Provide the [X, Y] coordinate of the cell's center where the given text is located.  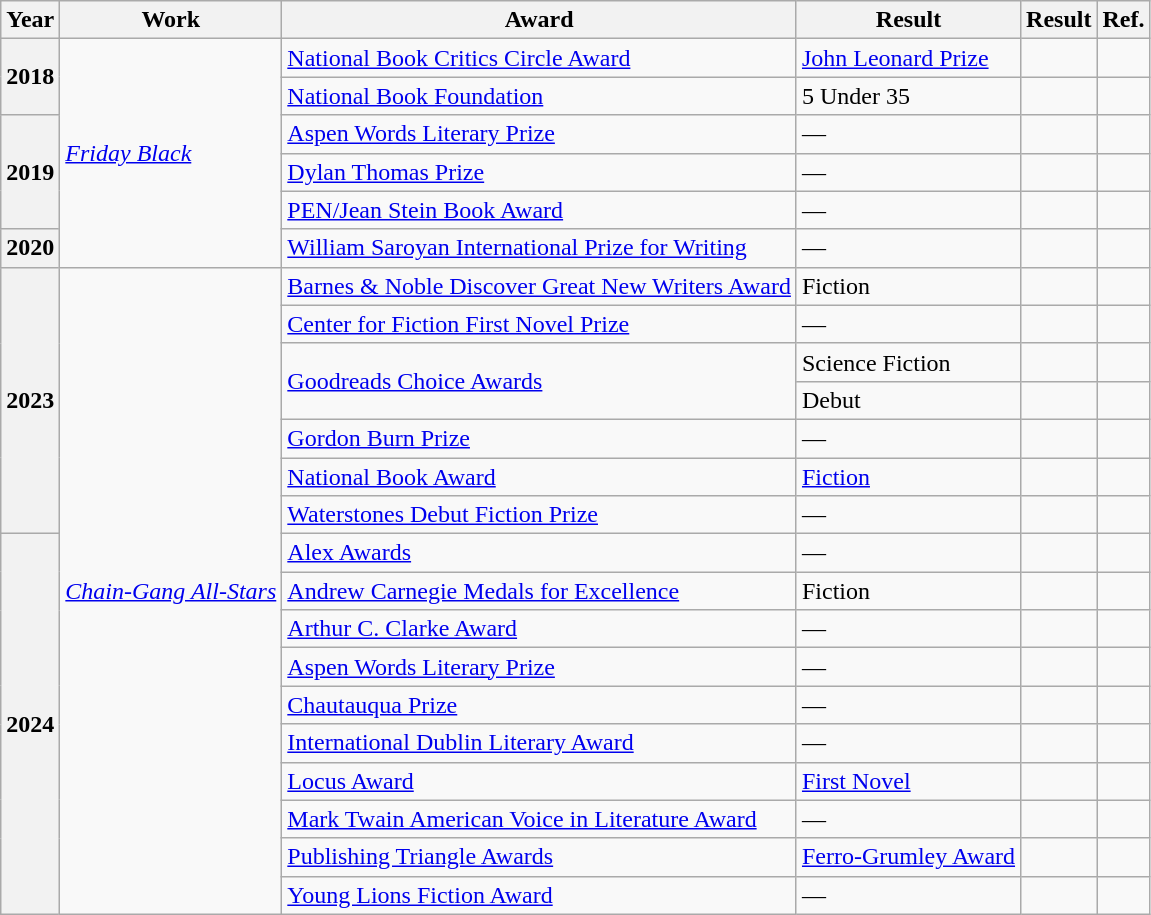
Chautauqua Prize [540, 705]
First Novel [908, 781]
Mark Twain American Voice in Literature Award [540, 819]
National Book Critics Circle Award [540, 58]
Dylan Thomas Prize [540, 172]
Barnes & Noble Discover Great New Writers Award [540, 286]
Young Lions Fiction Award [540, 895]
2023 [30, 400]
Award [540, 20]
Ref. [1124, 20]
William Saroyan International Prize for Writing [540, 248]
Friday Black [171, 153]
International Dublin Literary Award [540, 743]
Arthur C. Clarke Award [540, 629]
Gordon Burn Prize [540, 438]
Locus Award [540, 781]
2019 [30, 172]
Center for Fiction First Novel Prize [540, 324]
2024 [30, 724]
2020 [30, 248]
5 Under 35 [908, 96]
Year [30, 20]
Alex Awards [540, 553]
John Leonard Prize [908, 58]
Publishing Triangle Awards [540, 857]
Goodreads Choice Awards [540, 381]
National Book Foundation [540, 96]
Debut [908, 400]
Science Fiction [908, 362]
National Book Award [540, 477]
Work [171, 20]
Ferro-Grumley Award [908, 857]
Andrew Carnegie Medals for Excellence [540, 591]
Chain-Gang All-Stars [171, 590]
Waterstones Debut Fiction Prize [540, 515]
2018 [30, 77]
PEN/Jean Stein Book Award [540, 210]
